Provide the (x, y) coordinate of the cell's center where the given text is located.  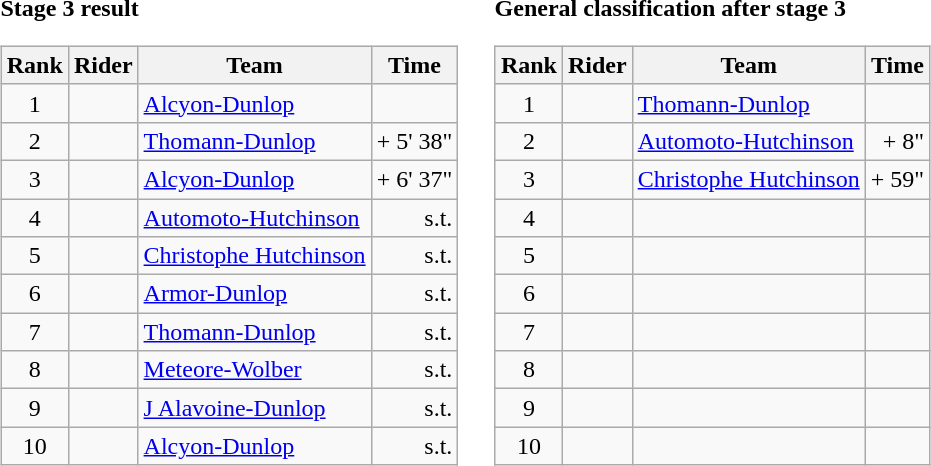
+ 59" (897, 179)
+ 6' 37" (414, 179)
Meteore-Wolber (254, 370)
+ 5' 38" (414, 141)
+ 8" (897, 141)
Armor-Dunlop (254, 294)
J Alavoine-Dunlop (254, 408)
